Determine the (x, y) coordinate at the center of the cell enclosing the given text.  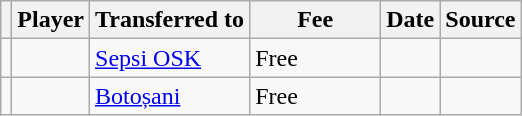
Player (51, 20)
Date (410, 20)
Source (480, 20)
Fee (316, 20)
Botoșani (170, 96)
Transferred to (170, 20)
Sepsi OSK (170, 58)
